Scan for the cell matching the given text and deliver its [x, y] coordinate at center. 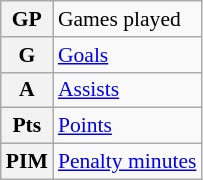
Penalty minutes [128, 162]
Points [128, 126]
G [27, 55]
A [27, 90]
Assists [128, 90]
Pts [27, 126]
Goals [128, 55]
GP [27, 19]
PIM [27, 162]
Games played [128, 19]
